For the text-containing cell, return its midpoint in (X, Y) coordinate format. 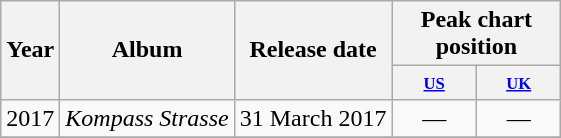
Release date (313, 50)
Kompass Strasse (147, 118)
Year (30, 50)
US (434, 82)
UK (518, 82)
Album (147, 50)
Peak chart position (476, 34)
31 March 2017 (313, 118)
2017 (30, 118)
